Find where the given text appears and provide that cell's center as (X, Y) coordinate. 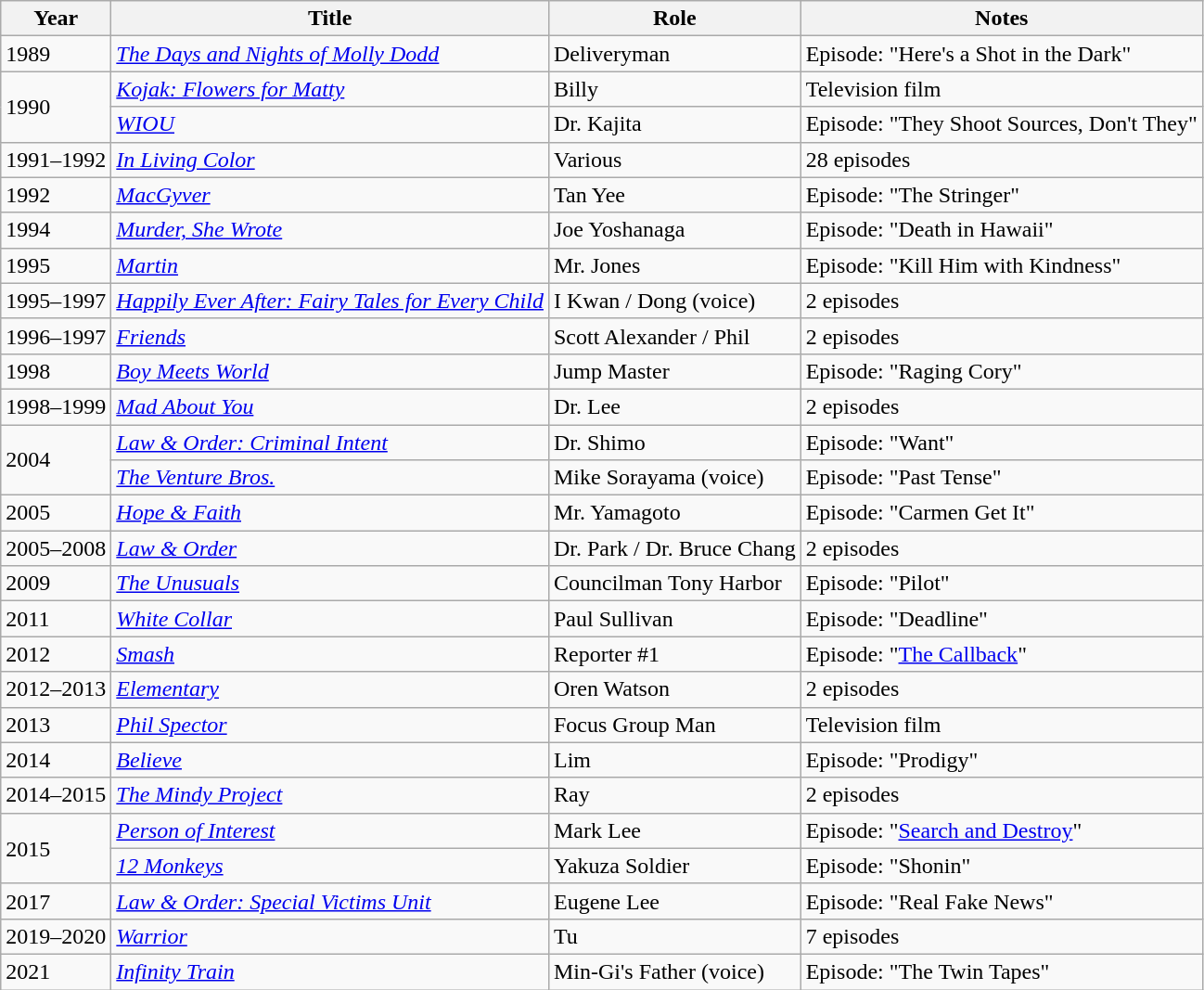
Billy (674, 89)
1995 (56, 265)
Hope & Faith (330, 513)
Ray (674, 795)
I Kwan / Dong (voice) (674, 301)
Lim (674, 760)
2014 (56, 760)
2012–2013 (56, 689)
Dr. Shimo (674, 443)
7 episodes (1002, 936)
Mr. Yamagoto (674, 513)
Episode: "They Shoot Sources, Don't They" (1002, 124)
Episode: "The Callback" (1002, 654)
Oren Watson (674, 689)
Role (674, 19)
Mark Lee (674, 830)
2021 (56, 971)
Martin (330, 265)
Episode: "Raging Cory" (1002, 371)
Episode: "Carmen Get It" (1002, 513)
2013 (56, 725)
1989 (56, 54)
Friends (330, 336)
Mr. Jones (674, 265)
MacGyver (330, 195)
Dr. Park / Dr. Bruce Chang (674, 548)
The Days and Nights of Molly Dodd (330, 54)
Person of Interest (330, 830)
Tu (674, 936)
Episode: "Want" (1002, 443)
Warrior (330, 936)
Dr. Kajita (674, 124)
Dr. Lee (674, 406)
Murder, She Wrote (330, 230)
Tan Yee (674, 195)
Paul Sullivan (674, 619)
2011 (56, 619)
1990 (56, 107)
Episode: "Shonin" (1002, 866)
Deliveryman (674, 54)
Jump Master (674, 371)
Elementary (330, 689)
Episode: "Pilot" (1002, 584)
Episode: "Real Fake News" (1002, 901)
Law & Order (330, 548)
The Unusuals (330, 584)
Joe Yoshanaga (674, 230)
Episode: "Prodigy" (1002, 760)
1998–1999 (56, 406)
Episode: "Past Tense" (1002, 478)
Episode: "Here's a Shot in the Dark" (1002, 54)
Reporter #1 (674, 654)
2005–2008 (56, 548)
Happily Ever After: Fairy Tales for Every Child (330, 301)
The Mindy Project (330, 795)
Yakuza Soldier (674, 866)
Believe (330, 760)
1991–1992 (56, 160)
Title (330, 19)
1994 (56, 230)
Phil Spector (330, 725)
Episode: "The Twin Tapes" (1002, 971)
Boy Meets World (330, 371)
12 Monkeys (330, 866)
2009 (56, 584)
Infinity Train (330, 971)
Scott Alexander / Phil (674, 336)
In Living Color (330, 160)
Year (56, 19)
Various (674, 160)
Law & Order: Special Victims Unit (330, 901)
2012 (56, 654)
1992 (56, 195)
The Venture Bros. (330, 478)
Episode: "Kill Him with Kindness" (1002, 265)
1996–1997 (56, 336)
1995–1997 (56, 301)
2017 (56, 901)
2005 (56, 513)
28 episodes (1002, 160)
Episode: "The Stringer" (1002, 195)
2014–2015 (56, 795)
Episode: "Death in Hawaii" (1002, 230)
Mad About You (330, 406)
2004 (56, 460)
Eugene Lee (674, 901)
Kojak: Flowers for Matty (330, 89)
White Collar (330, 619)
Mike Sorayama (voice) (674, 478)
Focus Group Man (674, 725)
Episode: "Search and Destroy" (1002, 830)
Notes (1002, 19)
2019–2020 (56, 936)
Councilman Tony Harbor (674, 584)
Law & Order: Criminal Intent (330, 443)
Smash (330, 654)
2015 (56, 848)
Episode: "Deadline" (1002, 619)
1998 (56, 371)
WIOU (330, 124)
Min-Gi's Father (voice) (674, 971)
